For the text-containing cell, return its midpoint in (x, y) coordinate format. 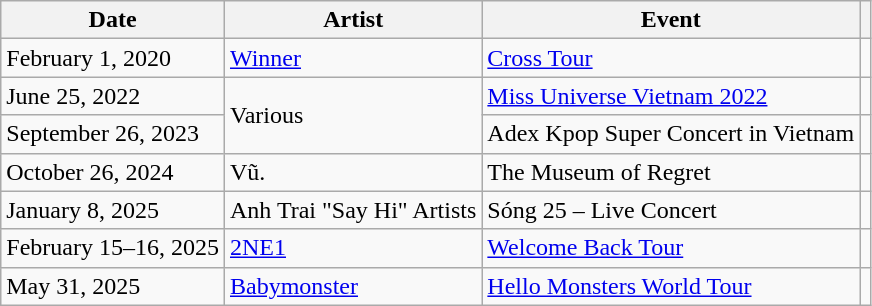
The Museum of Regret (671, 172)
Hello Monsters World Tour (671, 286)
2NE1 (352, 248)
Welcome Back Tour (671, 248)
Babymonster (352, 286)
Artist (352, 20)
Cross Tour (671, 58)
October 26, 2024 (113, 172)
Event (671, 20)
Sóng 25 – Live Concert (671, 210)
February 1, 2020 (113, 58)
Various (352, 115)
February 15–16, 2025 (113, 248)
Vũ. (352, 172)
September 26, 2023 (113, 134)
Date (113, 20)
June 25, 2022 (113, 96)
Adex Kpop Super Concert in Vietnam (671, 134)
January 8, 2025 (113, 210)
Miss Universe Vietnam 2022 (671, 96)
May 31, 2025 (113, 286)
Winner (352, 58)
Anh Trai "Say Hi" Artists (352, 210)
